Provide the [x, y] coordinate of the cell's center where the given text is located.  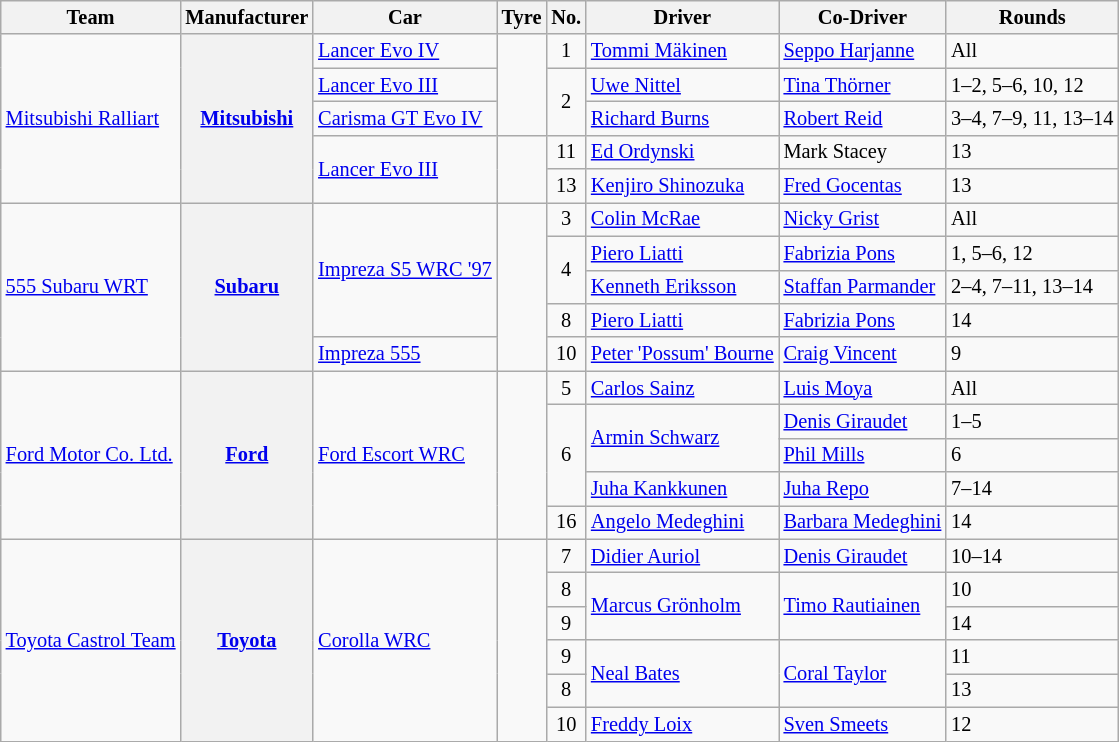
Freddy Loix [682, 724]
Marcus Grönholm [682, 606]
2 [566, 102]
Armin Schwarz [682, 438]
Toyota Castrol Team [91, 640]
2–4, 7–11, 13–14 [1032, 287]
Impreza S5 WRC '97 [404, 270]
Subaru [246, 286]
Kenjiro Shinozuka [682, 186]
16 [566, 522]
3–4, 7–9, 11, 13–14 [1032, 118]
Coral Taylor [863, 674]
Colin McRae [682, 219]
7 [566, 556]
4 [566, 270]
Kenneth Eriksson [682, 287]
Neal Bates [682, 674]
5 [566, 388]
1, 5–6, 12 [1032, 253]
Mark Stacey [863, 152]
3 [566, 219]
Barbara Medeghini [863, 522]
Staffan Parmander [863, 287]
Toyota [246, 640]
Robert Reid [863, 118]
Co-Driver [863, 17]
Timo Rautiainen [863, 606]
555 Subaru WRT [91, 286]
Rounds [1032, 17]
7–14 [1032, 489]
Team [91, 17]
Ford Motor Co. Ltd. [91, 455]
Fred Gocentas [863, 186]
Carlos Sainz [682, 388]
Impreza 555 [404, 354]
Juha Kankkunen [682, 489]
Corolla WRC [404, 640]
Peter 'Possum' Bourne [682, 354]
Tina Thörner [863, 85]
Juha Repo [863, 489]
Seppo Harjanne [863, 51]
Luis Moya [863, 388]
12 [1032, 724]
10–14 [1032, 556]
Sven Smeets [863, 724]
Manufacturer [246, 17]
Carisma GT Evo IV [404, 118]
Driver [682, 17]
Lancer Evo IV [404, 51]
Tommi Mäkinen [682, 51]
1–5 [1032, 421]
Mitsubishi Ralliart [91, 118]
Ford [246, 455]
1–2, 5–6, 10, 12 [1032, 85]
Uwe Nittel [682, 85]
Phil Mills [863, 455]
No. [566, 17]
Angelo Medeghini [682, 522]
Nicky Grist [863, 219]
Didier Auriol [682, 556]
Richard Burns [682, 118]
Ed Ordynski [682, 152]
Mitsubishi [246, 118]
Tyre [522, 17]
Craig Vincent [863, 354]
1 [566, 51]
Car [404, 17]
Ford Escort WRC [404, 455]
